Identify which cell holds the provided text, then report its [X, Y] central coordinate. 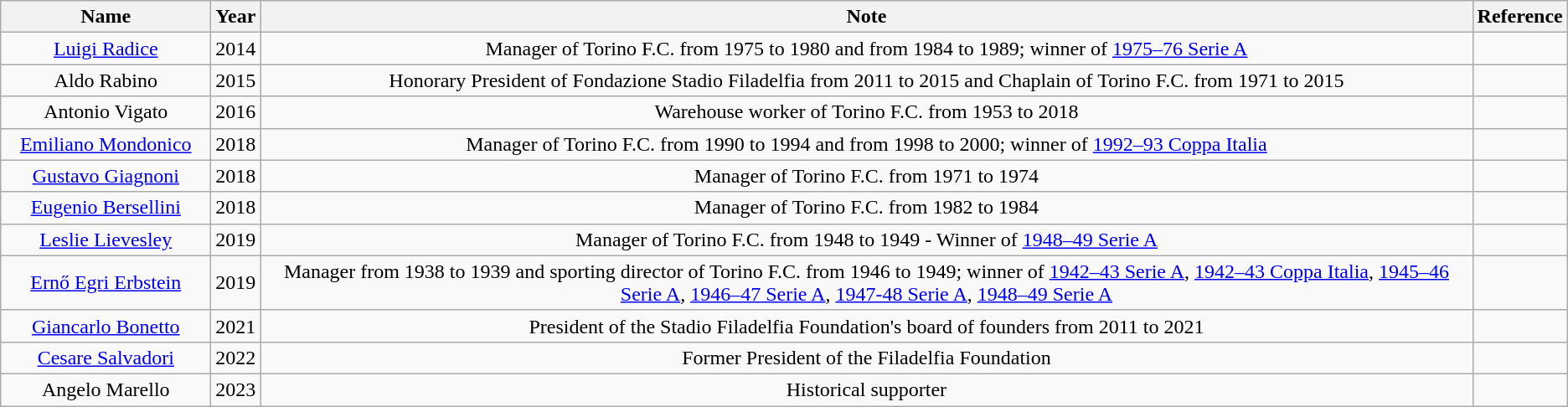
Ernő Egri Erbstein [106, 283]
Giancarlo Bonetto [106, 326]
Manager of Torino F.C. from 1990 to 1994 and from 1998 to 2000; winner of 1992–93 Coppa Italia [866, 144]
Manager of Torino F.C. from 1971 to 1974 [866, 176]
Manager of Torino F.C. from 1982 to 1984 [866, 208]
Note [866, 17]
Leslie Lievesley [106, 240]
Manager of Torino F.C. from 1948 to 1949 - Winner of 1948–49 Serie A [866, 240]
Luigi Radice [106, 49]
2015 [236, 80]
Historical supporter [866, 389]
Aldo Rabino [106, 80]
Antonio Vigato [106, 112]
President of the Stadio Filadelfia Foundation's board of founders from 2011 to 2021 [866, 326]
2021 [236, 326]
Emiliano Mondonico [106, 144]
Angelo Marello [106, 389]
Cesare Salvadori [106, 358]
2016 [236, 112]
Warehouse worker of Torino F.C. from 1953 to 2018 [866, 112]
Eugenio Bersellini [106, 208]
Name [106, 17]
2022 [236, 358]
Former President of the Filadelfia Foundation [866, 358]
Manager of Torino F.C. from 1975 to 1980 and from 1984 to 1989; winner of 1975–76 Serie A [866, 49]
2014 [236, 49]
2023 [236, 389]
Gustavo Giagnoni [106, 176]
Reference [1519, 17]
Year [236, 17]
Honorary President of Fondazione Stadio Filadelfia from 2011 to 2015 and Chaplain of Torino F.C. from 1971 to 2015 [866, 80]
